Return the [X, Y] coordinate for the center point of the cell that contains the specified text.  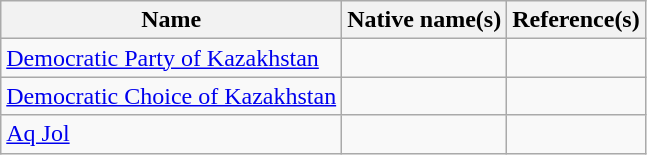
Name [172, 20]
Native name(s) [424, 20]
Aq Jol [172, 134]
Reference(s) [576, 20]
Democratic Party of Kazakhstan [172, 58]
Democratic Choice of Kazakhstan [172, 96]
